Detect which cell encompasses the target text, then output its (x, y) center coordinate. 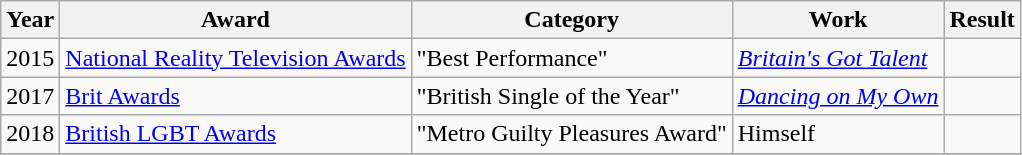
Britain's Got Talent (838, 58)
Category (572, 20)
National Reality Television Awards (236, 58)
Work (838, 20)
Result (982, 20)
"Metro Guilty Pleasures Award" (572, 134)
Himself (838, 134)
Dancing on My Own (838, 96)
2015 (30, 58)
"Best Performance" (572, 58)
Brit Awards (236, 96)
British LGBT Awards (236, 134)
"British Single of the Year" (572, 96)
Award (236, 20)
Year (30, 20)
2017 (30, 96)
2018 (30, 134)
